Pinpoint the cell where the given text exists, returning its (x, y) midpoint coordinate. 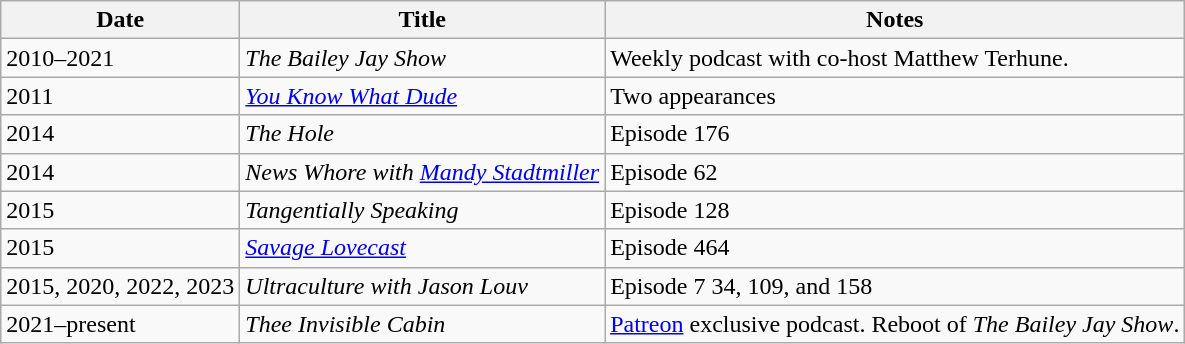
2021–present (120, 324)
News Whore with Mandy Stadtmiller (422, 172)
Savage Lovecast (422, 248)
Episode 128 (895, 210)
Episode 464 (895, 248)
2010–2021 (120, 58)
Tangentially Speaking (422, 210)
Notes (895, 20)
Thee Invisible Cabin (422, 324)
Date (120, 20)
Two appearances (895, 96)
Ultraculture with Jason Louv (422, 286)
2011 (120, 96)
You Know What Dude (422, 96)
The Hole (422, 134)
Patreon exclusive podcast. Reboot of The Bailey Jay Show. (895, 324)
The Bailey Jay Show (422, 58)
Weekly podcast with co-host Matthew Terhune. (895, 58)
Title (422, 20)
2015, 2020, 2022, 2023 (120, 286)
Episode 176 (895, 134)
Episode 62 (895, 172)
Episode 7 34, 109, and 158 (895, 286)
